Determine the [x, y] coordinate at the center of the cell enclosing the given text.  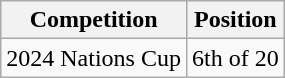
Competition [94, 20]
6th of 20 [235, 58]
Position [235, 20]
2024 Nations Cup [94, 58]
